Return the (X, Y) coordinate for the center point of the cell that contains the specified text.  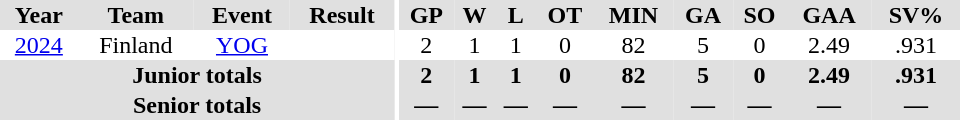
L (516, 15)
OT (564, 15)
Junior totals (197, 75)
Senior totals (197, 105)
MIN (634, 15)
GA (702, 15)
2024 (39, 45)
Team (136, 15)
Year (39, 15)
SV% (916, 15)
GP (426, 15)
Event (242, 15)
Result (342, 15)
SO (760, 15)
GAA (829, 15)
W (474, 15)
Finland (136, 45)
YOG (242, 45)
